Find where the given text appears and provide that cell's center as [x, y] coordinate. 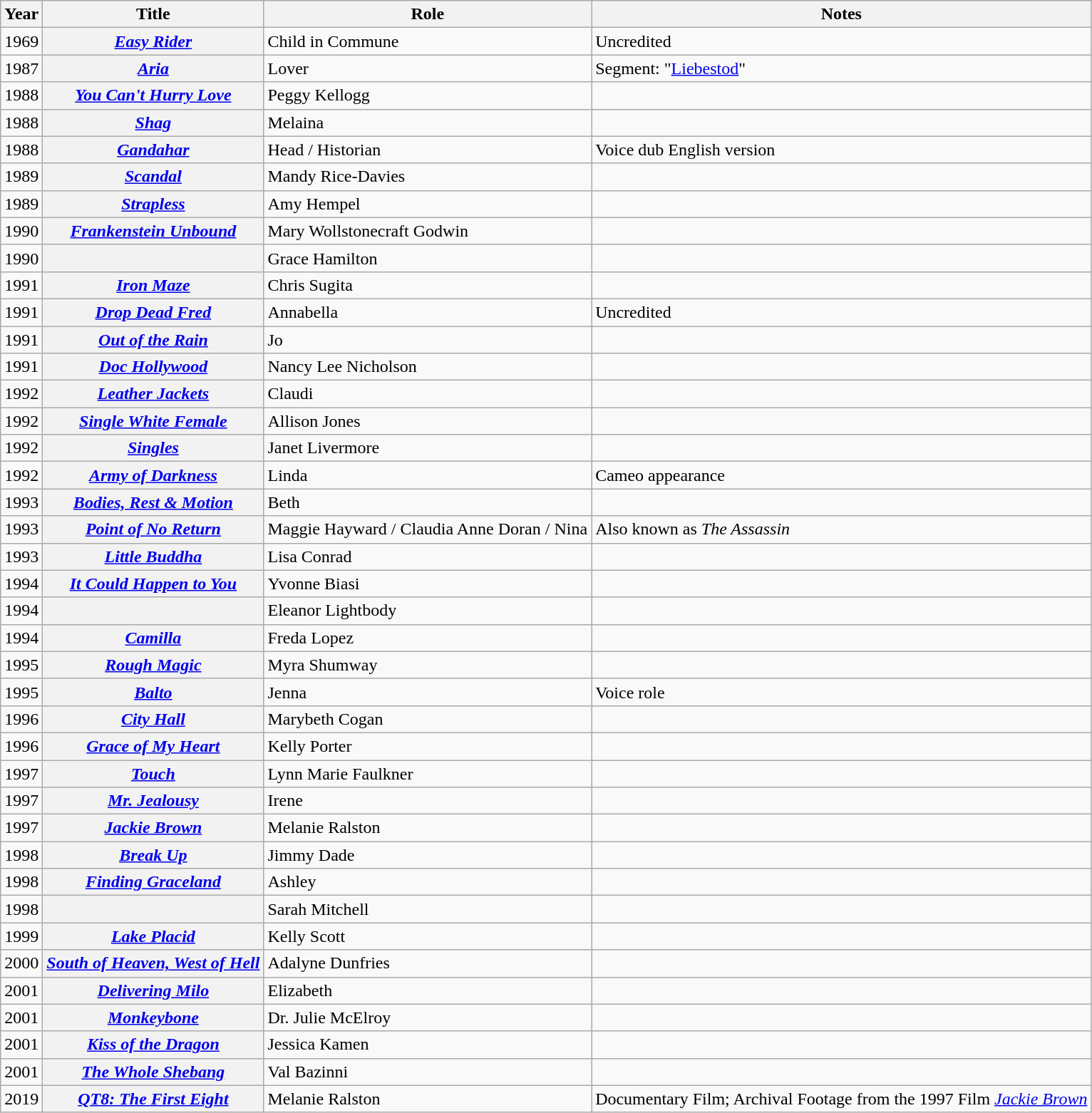
Also known as The Assassin [841, 529]
Balto [153, 692]
Aria [153, 68]
1999 [21, 936]
Grace of My Heart [153, 746]
Lynn Marie Faulkner [428, 773]
Rough Magic [153, 665]
Cameo appearance [841, 475]
Leather Jackets [153, 394]
Out of the Rain [153, 340]
Adalyne Dunfries [428, 963]
Year [21, 14]
Finding Graceland [153, 882]
Head / Historian [428, 150]
QT8: The First Eight [153, 1099]
Allison Jones [428, 421]
Shag [153, 123]
Gandahar [153, 150]
Camilla [153, 638]
City Hall [153, 719]
Drop Dead Fred [153, 312]
Annabella [428, 312]
Notes [841, 14]
Val Bazinni [428, 1072]
Point of No Return [153, 529]
Delivering Milo [153, 990]
Lisa Conrad [428, 556]
You Can't Hurry Love [153, 95]
Ashley [428, 882]
Bodies, Rest & Motion [153, 502]
Jackie Brown [153, 828]
It Could Happen to You [153, 584]
Segment: "Liebestod" [841, 68]
Jo [428, 340]
Lake Placid [153, 936]
Sarah Mitchell [428, 909]
Maggie Hayward / Claudia Anne Doran / Nina [428, 529]
Elizabeth [428, 990]
Child in Commune [428, 41]
Break Up [153, 855]
Melaina [428, 123]
Mary Wollstonecraft Godwin [428, 231]
Lover [428, 68]
Linda [428, 475]
Frankenstein Unbound [153, 231]
Little Buddha [153, 556]
Kelly Porter [428, 746]
1969 [21, 41]
Army of Darkness [153, 475]
Easy Rider [153, 41]
Doc Hollywood [153, 367]
Mandy Rice-Davies [428, 177]
Mr. Jealousy [153, 801]
Role [428, 14]
Nancy Lee Nicholson [428, 367]
Kelly Scott [428, 936]
Title [153, 14]
Voice dub English version [841, 150]
Singles [153, 448]
South of Heaven, West of Hell [153, 963]
Scandal [153, 177]
Single White Female [153, 421]
Jimmy Dade [428, 855]
Strapless [153, 204]
2019 [21, 1099]
Voice role [841, 692]
Jenna [428, 692]
2000 [21, 963]
Myra Shumway [428, 665]
Kiss of the Dragon [153, 1045]
Monkeybone [153, 1018]
Jessica Kamen [428, 1045]
Beth [428, 502]
The Whole Shebang [153, 1072]
Yvonne Biasi [428, 584]
Touch [153, 773]
Documentary Film; Archival Footage from the 1997 Film Jackie Brown [841, 1099]
Marybeth Cogan [428, 719]
1987 [21, 68]
Claudi [428, 394]
Dr. Julie McElroy [428, 1018]
Janet Livermore [428, 448]
Chris Sugita [428, 285]
Iron Maze [153, 285]
Grace Hamilton [428, 258]
Peggy Kellogg [428, 95]
Amy Hempel [428, 204]
Freda Lopez [428, 638]
Eleanor Lightbody [428, 611]
Irene [428, 801]
